Output the [x, y] coordinate of the center of the cell containing the given text.  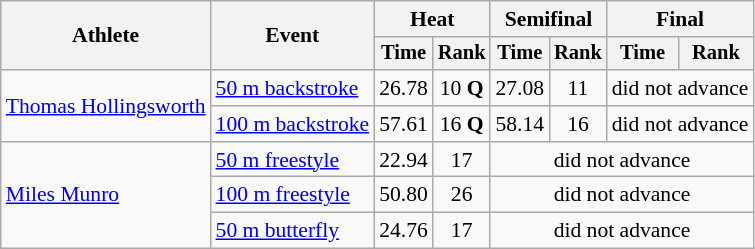
Event [293, 36]
Heat [432, 19]
50 m butterfly [293, 231]
100 m freestyle [293, 195]
16 [578, 124]
50.80 [404, 195]
Thomas Hollingsworth [106, 106]
26.78 [404, 88]
Miles Munro [106, 196]
50 m freestyle [293, 160]
Semifinal [548, 19]
10 Q [462, 88]
Athlete [106, 36]
26 [462, 195]
100 m backstroke [293, 124]
27.08 [520, 88]
57.61 [404, 124]
16 Q [462, 124]
Final [680, 19]
11 [578, 88]
22.94 [404, 160]
58.14 [520, 124]
24.76 [404, 231]
50 m backstroke [293, 88]
